Identify which cell holds the provided text, then report its [X, Y] central coordinate. 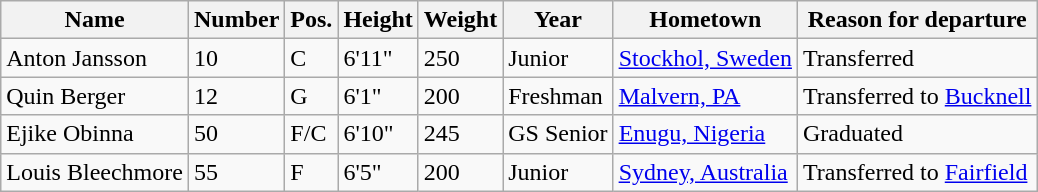
GS Senior [558, 134]
10 [236, 58]
Name [95, 20]
G [312, 96]
6'5" [378, 172]
245 [460, 134]
Anton Jansson [95, 58]
Malvern, PA [705, 96]
Transferred [916, 58]
12 [236, 96]
Reason for departure [916, 20]
C [312, 58]
Stockhol, Sweden [705, 58]
Freshman [558, 96]
F [312, 172]
250 [460, 58]
6'10" [378, 134]
F/C [312, 134]
Number [236, 20]
Louis Bleechmore [95, 172]
Pos. [312, 20]
Ejike Obinna [95, 134]
Weight [460, 20]
Quin Berger [95, 96]
Height [378, 20]
Transferred to Fairfield [916, 172]
50 [236, 134]
6'11" [378, 58]
55 [236, 172]
6'1" [378, 96]
Hometown [705, 20]
Sydney, Australia [705, 172]
Transferred to Bucknell [916, 96]
Graduated [916, 134]
Enugu, Nigeria [705, 134]
Year [558, 20]
